Determine the (x, y) coordinate at the center of the cell enclosing the given text.  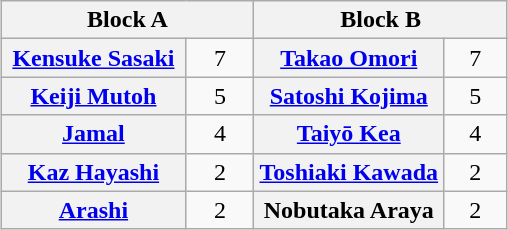
Arashi (94, 210)
Keiji Mutoh (94, 96)
Nobutaka Araya (349, 210)
Toshiaki Kawada (349, 172)
Kaz Hayashi (94, 172)
Takao Omori (349, 58)
Block B (380, 20)
Jamal (94, 134)
Kensuke Sasaki (94, 58)
Block A (128, 20)
Taiyō Kea (349, 134)
Satoshi Kojima (349, 96)
